Extract the [x, y] coordinate from the center of the cell holding the provided text.  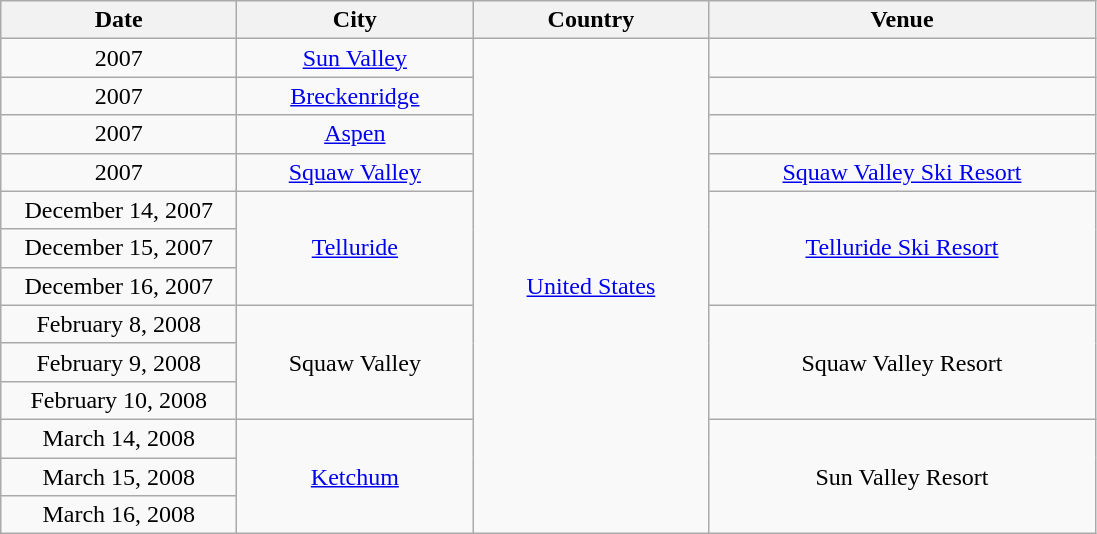
December 15, 2007 [119, 248]
City [355, 20]
March 14, 2008 [119, 438]
February 9, 2008 [119, 362]
Telluride [355, 248]
Aspen [355, 134]
Squaw Valley Resort [902, 362]
Country [591, 20]
December 14, 2007 [119, 210]
Squaw Valley Ski Resort [902, 172]
March 15, 2008 [119, 477]
Breckenridge [355, 96]
February 8, 2008 [119, 324]
Venue [902, 20]
December 16, 2007 [119, 286]
United States [591, 286]
Sun Valley [355, 58]
Sun Valley Resort [902, 476]
Date [119, 20]
Telluride Ski Resort [902, 248]
February 10, 2008 [119, 400]
Ketchum [355, 476]
March 16, 2008 [119, 515]
